Scan for the cell matching the given text and deliver its (X, Y) coordinate at center. 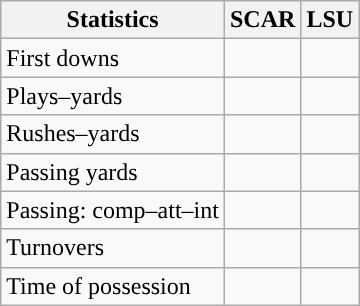
LSU (330, 20)
Passing: comp–att–int (113, 210)
SCAR (262, 20)
Rushes–yards (113, 134)
Time of possession (113, 286)
Plays–yards (113, 96)
Statistics (113, 20)
Turnovers (113, 248)
Passing yards (113, 172)
First downs (113, 58)
